Pinpoint the cell where the given text exists, returning its [x, y] midpoint coordinate. 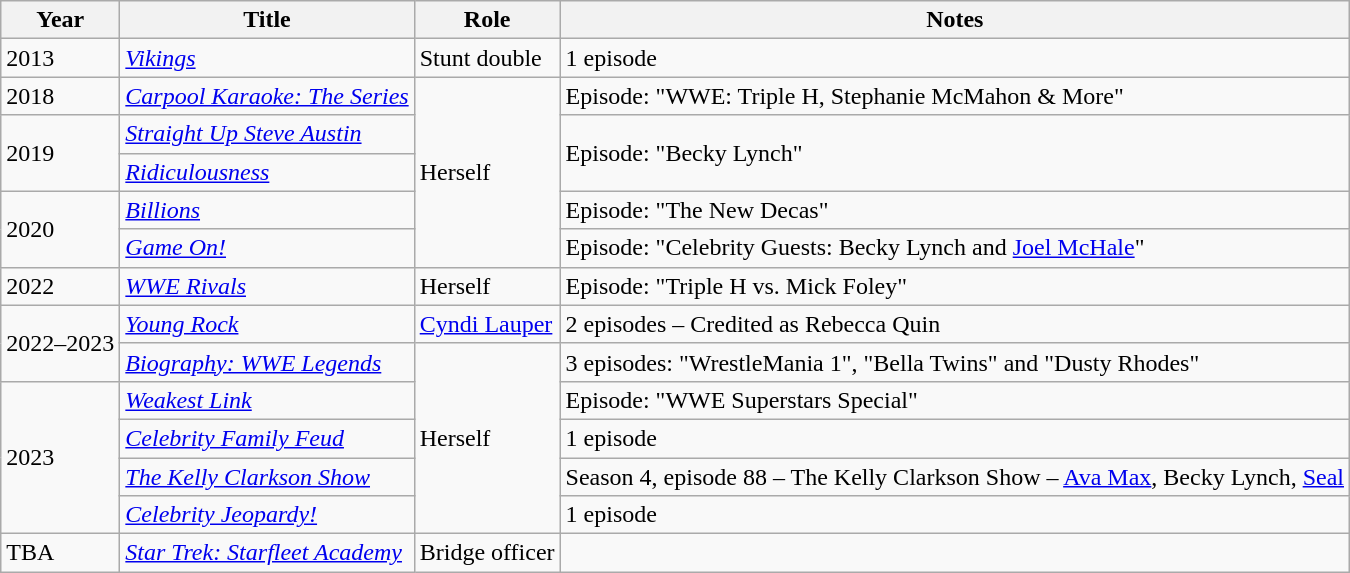
Role [487, 20]
TBA [60, 553]
The Kelly Clarkson Show [267, 477]
WWE Rivals [267, 286]
Title [267, 20]
Season 4, episode 88 – The Kelly Clarkson Show – Ava Max, Becky Lynch, Seal [954, 477]
2019 [60, 153]
Vikings [267, 58]
Episode: "Celebrity Guests: Becky Lynch and Joel McHale" [954, 248]
Star Trek: Starfleet Academy [267, 553]
2022–2023 [60, 343]
Episode: "WWE: Triple H, Stephanie McMahon & More" [954, 96]
Game On! [267, 248]
Young Rock [267, 324]
Cyndi Lauper [487, 324]
2018 [60, 96]
Celebrity Family Feud [267, 438]
2020 [60, 229]
2022 [60, 286]
2023 [60, 457]
Ridiculousness [267, 172]
Biography: WWE Legends [267, 362]
3 episodes: "WrestleMania 1", "Bella Twins" and "Dusty Rhodes" [954, 362]
Episode: "Triple H vs. Mick Foley" [954, 286]
Carpool Karaoke: The Series [267, 96]
Billions [267, 210]
2013 [60, 58]
Weakest Link [267, 400]
Episode: "Becky Lynch" [954, 153]
Straight Up Steve Austin [267, 134]
Episode: "WWE Superstars Special" [954, 400]
Episode: "The New Decas" [954, 210]
Notes [954, 20]
Bridge officer [487, 553]
2 episodes – Credited as Rebecca Quin [954, 324]
Celebrity Jeopardy! [267, 515]
Stunt double [487, 58]
Year [60, 20]
